Scan for the cell matching the given text and deliver its (X, Y) coordinate at center. 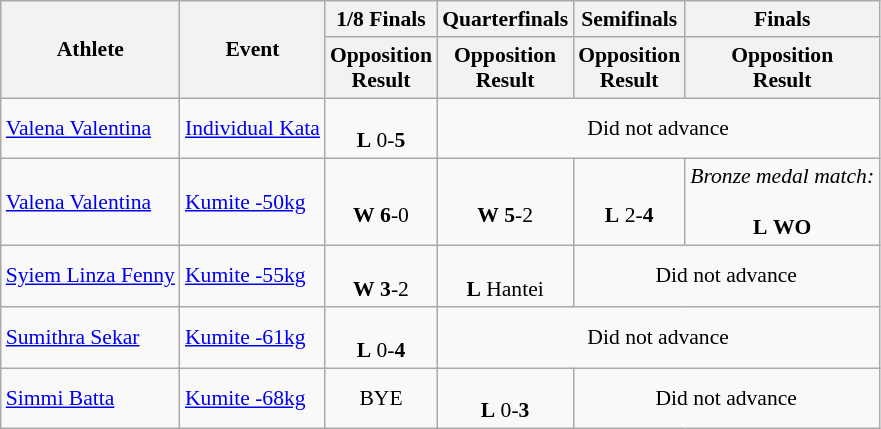
Finals (782, 19)
Kumite -68kg (252, 398)
Sumithra Sekar (90, 338)
L 0-4 (381, 338)
Athlete (90, 50)
1/8 Finals (381, 19)
W 5-2 (505, 202)
L 0-3 (505, 398)
W 3-2 (381, 276)
Kumite -55kg (252, 276)
Simmi Batta (90, 398)
W 6-0 (381, 202)
L Hantei (505, 276)
Semifinals (629, 19)
Syiem Linza Fenny (90, 276)
Kumite -61kg (252, 338)
BYE (381, 398)
Bronze medal match:L WO (782, 202)
Event (252, 50)
Kumite -50kg (252, 202)
L 0-5 (381, 128)
Quarterfinals (505, 19)
Individual Kata (252, 128)
L 2-4 (629, 202)
